Extract the [X, Y] coordinate from the center of the cell holding the provided text.  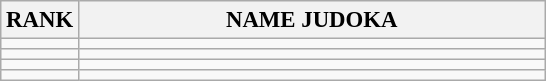
RANK [40, 20]
NAME JUDOKA [312, 20]
